Output the (x, y) coordinate of the center of the cell containing the given text.  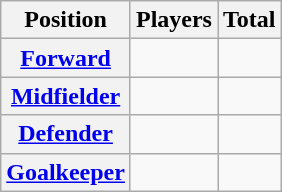
Position (66, 20)
Total (250, 20)
Forward (66, 58)
Players (174, 20)
Defender (66, 134)
Midfielder (66, 96)
Goalkeeper (66, 172)
